Determine the (x, y) coordinate at the center of the cell enclosing the given text.  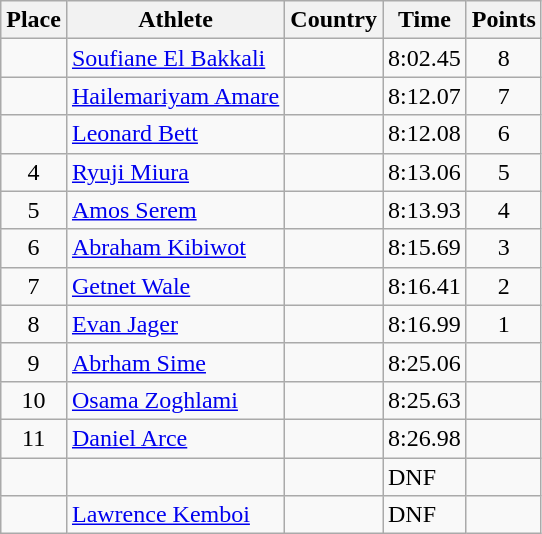
Leonard Bett (175, 134)
8:26.98 (424, 438)
8:02.45 (424, 58)
Athlete (175, 20)
Getnet Wale (175, 286)
Osama Zoghlami (175, 400)
1 (504, 324)
3 (504, 248)
Place (34, 20)
8:16.99 (424, 324)
8:16.41 (424, 286)
10 (34, 400)
8:12.07 (424, 96)
8:13.06 (424, 172)
8:12.08 (424, 134)
8:25.06 (424, 362)
8:15.69 (424, 248)
Daniel Arce (175, 438)
Soufiane El Bakkali (175, 58)
9 (34, 362)
Lawrence Kemboi (175, 515)
8:13.93 (424, 210)
Ryuji Miura (175, 172)
Amos Serem (175, 210)
Abrham Sime (175, 362)
Hailemariyam Amare (175, 96)
Points (504, 20)
Country (334, 20)
Time (424, 20)
8:25.63 (424, 400)
Evan Jager (175, 324)
2 (504, 286)
11 (34, 438)
Abraham Kibiwot (175, 248)
